Determine the (X, Y) coordinate at the center of the cell enclosing the given text.  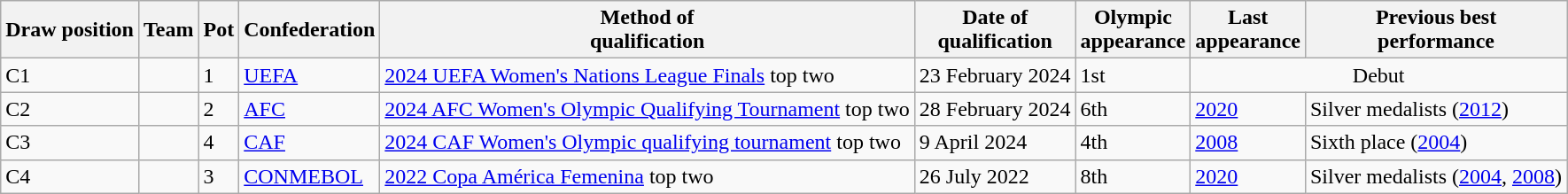
3 (219, 176)
UEFA (310, 75)
AFC (310, 109)
Silver medalists (2004, 2008) (1435, 176)
Team (168, 30)
CAF (310, 143)
2024 CAF Women's Olympic qualifying tournament top two (648, 143)
6th (1133, 109)
C1 (70, 75)
C3 (70, 143)
Confederation (310, 30)
2024 UEFA Women's Nations League Finals top two (648, 75)
Olympicappearance (1133, 30)
Lastappearance (1248, 30)
Draw position (70, 30)
Debut (1378, 75)
2024 AFC Women's Olympic Qualifying Tournament top two (648, 109)
C4 (70, 176)
Previous bestperformance (1435, 30)
Pot (219, 30)
9 April 2024 (995, 143)
Sixth place (2004) (1435, 143)
2008 (1248, 143)
4 (219, 143)
1 (219, 75)
26 July 2022 (995, 176)
2022 Copa América Femenina top two (648, 176)
Method ofqualification (648, 30)
28 February 2024 (995, 109)
CONMEBOL (310, 176)
1st (1133, 75)
Date ofqualification (995, 30)
C2 (70, 109)
Silver medalists (2012) (1435, 109)
2 (219, 109)
8th (1133, 176)
4th (1133, 143)
23 February 2024 (995, 75)
